Pinpoint the cell where the given text exists, returning its (x, y) midpoint coordinate. 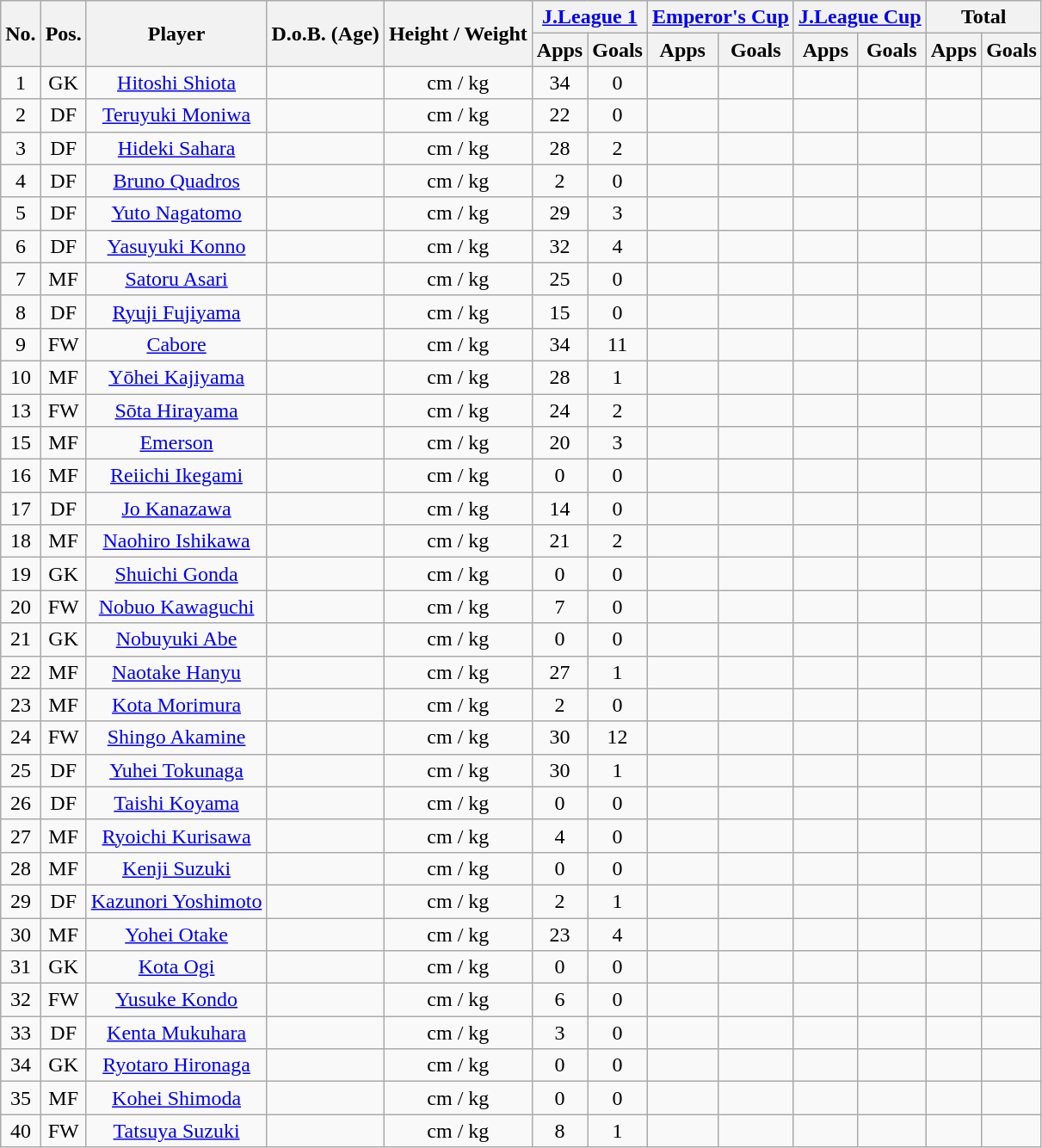
Cabore (176, 344)
Kenji Suzuki (176, 868)
Ryotaro Hironaga (176, 1065)
Ryoichi Kurisawa (176, 836)
Yohei Otake (176, 934)
Naotake Hanyu (176, 672)
Taishi Koyama (176, 803)
Yōhei Kajiyama (176, 377)
Reiichi Ikegami (176, 476)
Naohiro Ishikawa (176, 541)
Shingo Akamine (176, 738)
Satoru Asari (176, 279)
Yuhei Tokunaga (176, 770)
J.League 1 (589, 17)
Emperor's Cup (720, 17)
Yasuyuki Konno (176, 246)
Hitoshi Shiota (176, 83)
Yuto Nagatomo (176, 213)
40 (21, 1131)
Kohei Shimoda (176, 1098)
10 (21, 377)
Kazunori Yoshimoto (176, 901)
18 (21, 541)
J.League Cup (860, 17)
Jo Kanazawa (176, 509)
14 (559, 509)
16 (21, 476)
12 (618, 738)
Hideki Sahara (176, 148)
Kota Morimura (176, 705)
Height / Weight (458, 34)
Yusuke Kondo (176, 1000)
Nobuo Kawaguchi (176, 607)
Teruyuki Moniwa (176, 115)
Shuichi Gonda (176, 574)
17 (21, 509)
Kenta Mukuhara (176, 1033)
No. (21, 34)
9 (21, 344)
D.o.B. (Age) (325, 34)
Nobuyuki Abe (176, 639)
11 (618, 344)
35 (21, 1098)
13 (21, 410)
Pos. (64, 34)
33 (21, 1033)
Emerson (176, 443)
Player (176, 34)
19 (21, 574)
5 (21, 213)
Bruno Quadros (176, 181)
Ryuji Fujiyama (176, 312)
31 (21, 967)
Total (983, 17)
Sōta Hirayama (176, 410)
Kota Ogi (176, 967)
Tatsuya Suzuki (176, 1131)
26 (21, 803)
